Find where the given text appears and provide that cell's center as [X, Y] coordinate. 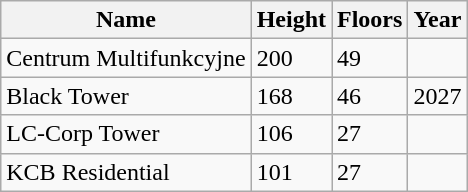
Height [291, 20]
KCB Residential [126, 172]
200 [291, 58]
Name [126, 20]
49 [370, 58]
106 [291, 134]
LC-Corp Tower [126, 134]
Year [438, 20]
2027 [438, 96]
101 [291, 172]
168 [291, 96]
Black Tower [126, 96]
46 [370, 96]
Centrum Multifunkcyjne [126, 58]
Floors [370, 20]
